Provide the (X, Y) coordinate of the cell's center where the given text is located.  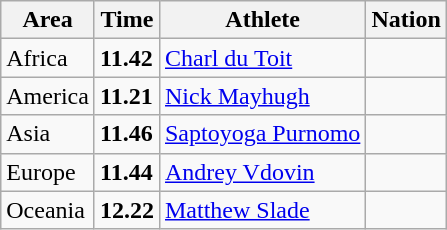
Europe (48, 172)
Oceania (48, 210)
Saptoyoga Purnomo (262, 134)
12.22 (126, 210)
11.42 (126, 58)
Nation (406, 20)
Nick Mayhugh (262, 96)
Time (126, 20)
Andrey Vdovin (262, 172)
11.21 (126, 96)
Asia (48, 134)
Athlete (262, 20)
11.44 (126, 172)
Matthew Slade (262, 210)
11.46 (126, 134)
Africa (48, 58)
Area (48, 20)
Charl du Toit (262, 58)
America (48, 96)
